Return (x, y) of the center of cell containing provided text 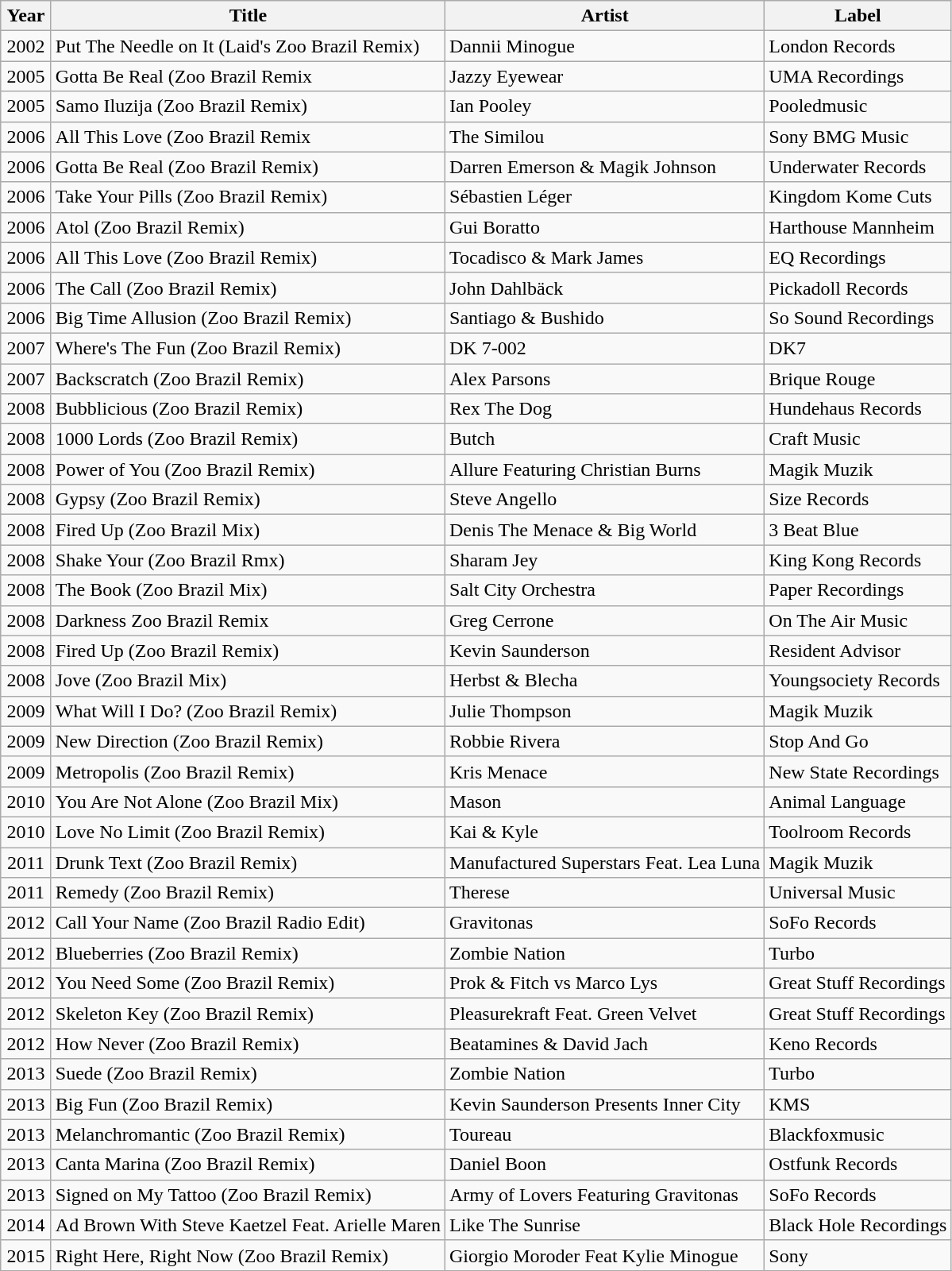
Robbie Rivera (605, 741)
Kai & Kyle (605, 832)
Herbst & Blecha (605, 681)
Darren Emerson & Magik Johnson (605, 167)
Greg Cerrone (605, 620)
You Need Some (Zoo Brazil Remix) (248, 983)
Ostfunk Records (858, 1165)
Keno Records (858, 1044)
Jove (Zoo Brazil Mix) (248, 681)
Title (248, 16)
DK 7-002 (605, 348)
DK7 (858, 348)
You Are Not Alone (Zoo Brazil Mix) (248, 802)
Canta Marina (Zoo Brazil Remix) (248, 1165)
Ad Brown With Steve Kaetzel Feat. Arielle Maren (248, 1225)
Resident Advisor (858, 651)
Pleasurekraft Feat. Green Velvet (605, 1014)
EQ Recordings (858, 257)
Rex The Dog (605, 409)
Jazzy Eyewear (605, 76)
Prok & Fitch vs Marco Lys (605, 983)
King Kong Records (858, 560)
Shake Your (Zoo Brazil Rmx) (248, 560)
Gui Boratto (605, 227)
How Never (Zoo Brazil Remix) (248, 1044)
Gravitonas (605, 923)
So Sound Recordings (858, 318)
Blueberries (Zoo Brazil Remix) (248, 953)
New State Recordings (858, 771)
Allure Featuring Christian Burns (605, 469)
Backscratch (Zoo Brazil Remix) (248, 379)
Gotta Be Real (Zoo Brazil Remix (248, 76)
UMA Recordings (858, 76)
Sony BMG Music (858, 137)
Sébastien Léger (605, 197)
Suede (Zoo Brazil Remix) (248, 1074)
1000 Lords (Zoo Brazil Remix) (248, 439)
Denis The Menace & Big World (605, 530)
Samo Iluzija (Zoo Brazil Remix) (248, 106)
On The Air Music (858, 620)
Beatamines & David Jach (605, 1044)
Army of Lovers Featuring Gravitonas (605, 1195)
KMS (858, 1104)
Steve Angello (605, 500)
Like The Sunrise (605, 1225)
Put The Needle on It (Laid's Zoo Brazil Remix) (248, 46)
Year (26, 16)
Call Your Name (Zoo Brazil Radio Edit) (248, 923)
Kevin Saunderson Presents Inner City (605, 1104)
Fired Up (Zoo Brazil Mix) (248, 530)
Tocadisco & Mark James (605, 257)
Right Here, Right Now (Zoo Brazil Remix) (248, 1255)
Stop And Go (858, 741)
Love No Limit (Zoo Brazil Remix) (248, 832)
Salt City Orchestra (605, 590)
Universal Music (858, 893)
The Call (Zoo Brazil Remix) (248, 288)
The Similou (605, 137)
What Will I Do? (Zoo Brazil Remix) (248, 711)
Big Time Allusion (Zoo Brazil Remix) (248, 318)
The Book (Zoo Brazil Mix) (248, 590)
Metropolis (Zoo Brazil Remix) (248, 771)
Power of You (Zoo Brazil Remix) (248, 469)
Kris Menace (605, 771)
Underwater Records (858, 167)
Santiago & Bushido (605, 318)
Pooledmusic (858, 106)
All This Love (Zoo Brazil Remix) (248, 257)
Gotta Be Real (Zoo Brazil Remix) (248, 167)
Darkness Zoo Brazil Remix (248, 620)
Dannii Minogue (605, 46)
London Records (858, 46)
Manufactured Superstars Feat. Lea Luna (605, 862)
Drunk Text (Zoo Brazil Remix) (248, 862)
John Dahlbäck (605, 288)
Therese (605, 893)
Skeleton Key (Zoo Brazil Remix) (248, 1014)
Ian Pooley (605, 106)
Size Records (858, 500)
Kevin Saunderson (605, 651)
2002 (26, 46)
Big Fun (Zoo Brazil Remix) (248, 1104)
Paper Recordings (858, 590)
Fired Up (Zoo Brazil Remix) (248, 651)
2014 (26, 1225)
Butch (605, 439)
Blackfoxmusic (858, 1134)
3 Beat Blue (858, 530)
Melanchromantic (Zoo Brazil Remix) (248, 1134)
Animal Language (858, 802)
Sharam Jey (605, 560)
Brique Rouge (858, 379)
Daniel Boon (605, 1165)
Label (858, 16)
2015 (26, 1255)
Harthouse Mannheim (858, 227)
Black Hole Recordings (858, 1225)
Kingdom Kome Cuts (858, 197)
Alex Parsons (605, 379)
Mason (605, 802)
Take Your Pills (Zoo Brazil Remix) (248, 197)
Signed on My Tattoo (Zoo Brazil Remix) (248, 1195)
Sony (858, 1255)
Pickadoll Records (858, 288)
Julie Thompson (605, 711)
All This Love (Zoo Brazil Remix (248, 137)
Atol (Zoo Brazil Remix) (248, 227)
Giorgio Moroder Feat Kylie Minogue (605, 1255)
Toolroom Records (858, 832)
Gypsy (Zoo Brazil Remix) (248, 500)
Toureau (605, 1134)
Artist (605, 16)
Craft Music (858, 439)
Remedy (Zoo Brazil Remix) (248, 893)
Where's The Fun (Zoo Brazil Remix) (248, 348)
Youngsociety Records (858, 681)
Hundehaus Records (858, 409)
Bubblicious (Zoo Brazil Remix) (248, 409)
New Direction (Zoo Brazil Remix) (248, 741)
